Scan for the cell matching the given text and deliver its [x, y] coordinate at center. 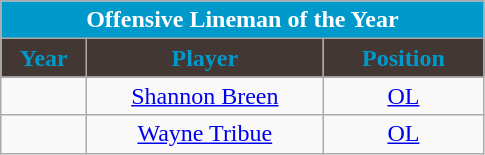
Offensive Lineman of the Year [242, 20]
Wayne Tribue [205, 134]
Player [205, 58]
Year [44, 58]
Position [404, 58]
Shannon Breen [205, 96]
